Detect which cell encompasses the target text, then output its [x, y] center coordinate. 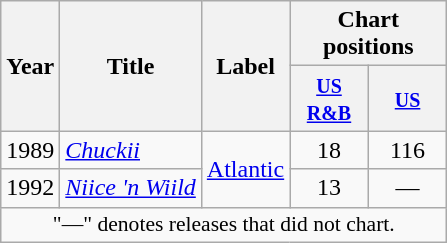
Atlantic [245, 169]
Chart positions [368, 34]
— [408, 188]
US [408, 98]
1989 [30, 150]
18 [330, 150]
Niice 'n Wiild [131, 188]
Label [245, 66]
Title [131, 66]
1992 [30, 188]
13 [330, 188]
"—" denotes releases that did not chart. [224, 225]
Chuckii [131, 150]
US R&B [330, 98]
Year [30, 66]
116 [408, 150]
